Find where the given text appears and provide that cell's center as (X, Y) coordinate. 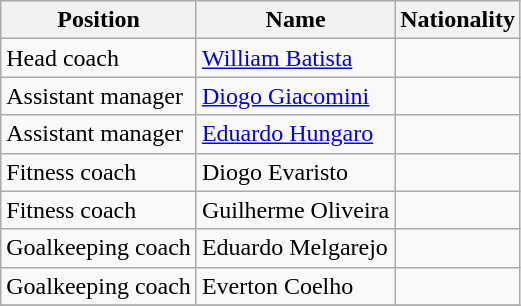
Eduardo Hungaro (295, 134)
Position (99, 20)
William Batista (295, 58)
Diogo Evaristo (295, 172)
Guilherme Oliveira (295, 210)
Nationality (458, 20)
Head coach (99, 58)
Diogo Giacomini (295, 96)
Eduardo Melgarejo (295, 248)
Name (295, 20)
Everton Coelho (295, 286)
